Provide the (x, y) coordinate of the cell's center where the given text is located.  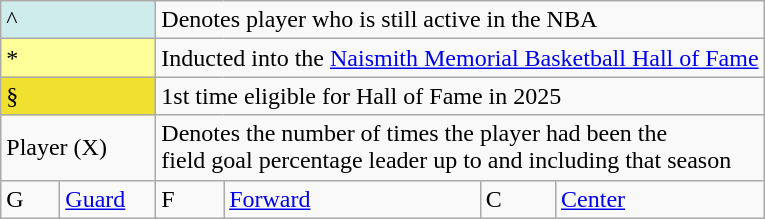
Inducted into the Naismith Memorial Basketball Hall of Fame (460, 58)
1st time eligible for Hall of Fame in 2025 (460, 96)
§ (78, 96)
Guard (108, 199)
* (78, 58)
C (518, 199)
Denotes player who is still active in the NBA (460, 20)
^ (78, 20)
Player (X) (78, 148)
Forward (352, 199)
G (30, 199)
F (190, 199)
Denotes the number of times the player had been thefield goal percentage leader up to and including that season (460, 148)
Center (660, 199)
